For the text-containing cell, return its midpoint in [X, Y] coordinate format. 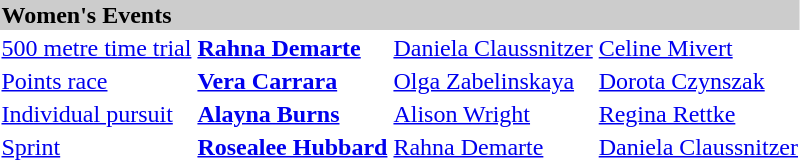
Rahna Demarte [292, 48]
Alison Wright [493, 114]
Regina Rettke [698, 114]
Vera Carrara [292, 81]
Daniela Claussnitzer [493, 48]
500 metre time trial [96, 48]
Alayna Burns [292, 114]
Women's Events [400, 15]
Individual pursuit [96, 114]
Points race [96, 81]
Celine Mivert [698, 48]
Olga Zabelinskaya [493, 81]
Dorota Czynszak [698, 81]
